Return the [x, y] coordinate for the center point of the cell that contains the specified text.  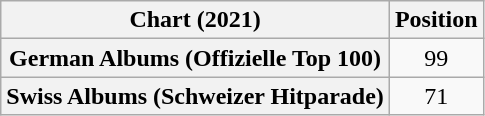
German Albums (Offizielle Top 100) [196, 58]
99 [436, 58]
Position [436, 20]
71 [436, 96]
Chart (2021) [196, 20]
Swiss Albums (Schweizer Hitparade) [196, 96]
